Find where the given text appears and provide that cell's center as [x, y] coordinate. 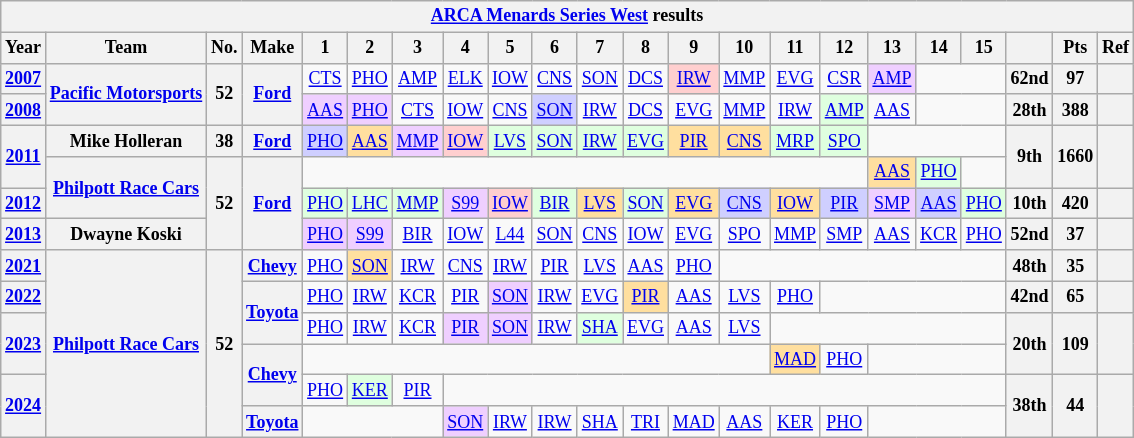
3 [418, 48]
28th [1030, 110]
Year [24, 48]
10 [744, 48]
TRI [646, 422]
14 [939, 48]
35 [1076, 266]
Make [272, 48]
Team [126, 48]
420 [1076, 204]
CSR [844, 78]
12 [844, 48]
LHC [370, 204]
9 [694, 48]
No. [224, 48]
2 [370, 48]
388 [1076, 110]
62nd [1030, 78]
38 [224, 140]
MRP [796, 140]
2022 [24, 296]
97 [1076, 78]
15 [984, 48]
10th [1030, 204]
9th [1030, 156]
2007 [24, 78]
Ref [1116, 48]
2012 [24, 204]
ARCA Menards Series West results [567, 16]
2008 [24, 110]
2013 [24, 234]
2011 [24, 156]
Pts [1076, 48]
5 [510, 48]
20th [1030, 343]
37 [1076, 234]
48th [1030, 266]
109 [1076, 343]
1 [326, 48]
65 [1076, 296]
13 [892, 48]
52nd [1030, 234]
Mike Holleran [126, 140]
11 [796, 48]
Pacific Motorsports [126, 94]
ELK [466, 78]
4 [466, 48]
6 [554, 48]
42nd [1030, 296]
38th [1030, 406]
2021 [24, 266]
8 [646, 48]
44 [1076, 406]
2023 [24, 343]
1660 [1076, 156]
7 [600, 48]
2024 [24, 406]
L44 [510, 234]
Dwayne Koski [126, 234]
